Return (X, Y) of the center of cell containing provided text 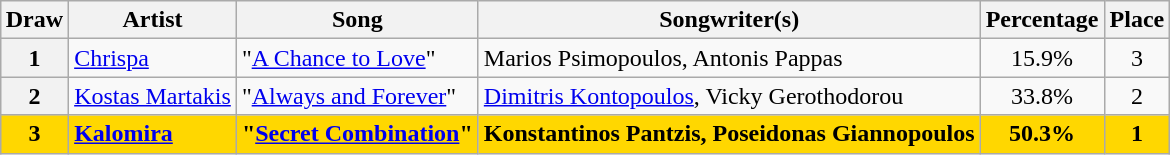
50.3% (1042, 134)
"A Chance to Love" (357, 58)
Marios Psimopoulos, Antonis Pappas (729, 58)
Dimitris Kontopoulos, Vicky Gerothodorou (729, 96)
Songwriter(s) (729, 20)
Kostas Martakis (153, 96)
Draw (34, 20)
33.8% (1042, 96)
Song (357, 20)
15.9% (1042, 58)
Artist (153, 20)
Percentage (1042, 20)
"Secret Combination" (357, 134)
Place (1137, 20)
"Always and Forever" (357, 96)
Konstantinos Pantzis, Poseidonas Giannopoulos (729, 134)
Chrispa (153, 58)
Kalomira (153, 134)
